Search for the cell housing the specified text and yield its [X, Y] center coordinate. 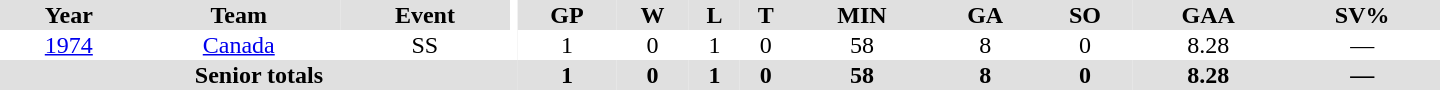
GA [986, 15]
Event [425, 15]
SS [425, 45]
SO [1085, 15]
1974 [69, 45]
Senior totals [259, 75]
Canada [239, 45]
MIN [862, 15]
T [766, 15]
W [652, 15]
SV% [1362, 15]
GAA [1208, 15]
GP [567, 15]
Year [69, 15]
Team [239, 15]
L [714, 15]
